Search for the cell housing the specified text and yield its (x, y) center coordinate. 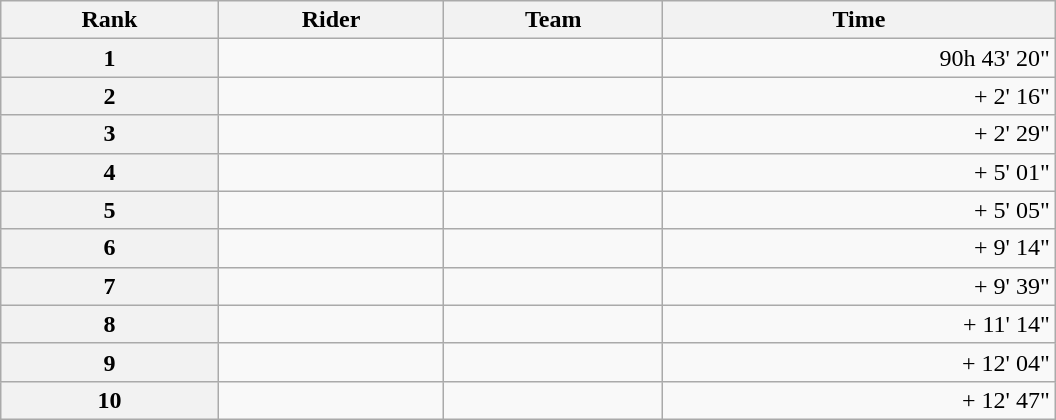
6 (110, 248)
+ 12' 04" (860, 362)
Time (860, 20)
90h 43' 20" (860, 58)
+ 5' 05" (860, 210)
10 (110, 400)
Team (554, 20)
Rank (110, 20)
+ 11' 14" (860, 324)
+ 12' 47" (860, 400)
8 (110, 324)
7 (110, 286)
+ 2' 16" (860, 96)
3 (110, 134)
5 (110, 210)
Rider (331, 20)
1 (110, 58)
+ 9' 39" (860, 286)
+ 9' 14" (860, 248)
2 (110, 96)
4 (110, 172)
+ 5' 01" (860, 172)
+ 2' 29" (860, 134)
9 (110, 362)
